Return (X, Y) of the center of cell containing provided text 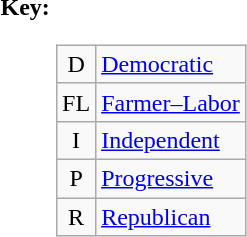
R (76, 217)
I (76, 140)
Republican (171, 217)
Independent (171, 140)
Democratic (171, 64)
FL (76, 102)
Farmer–Labor (171, 102)
P (76, 178)
Progressive (171, 178)
D (76, 64)
